Search for the cell housing the specified text and yield its (X, Y) center coordinate. 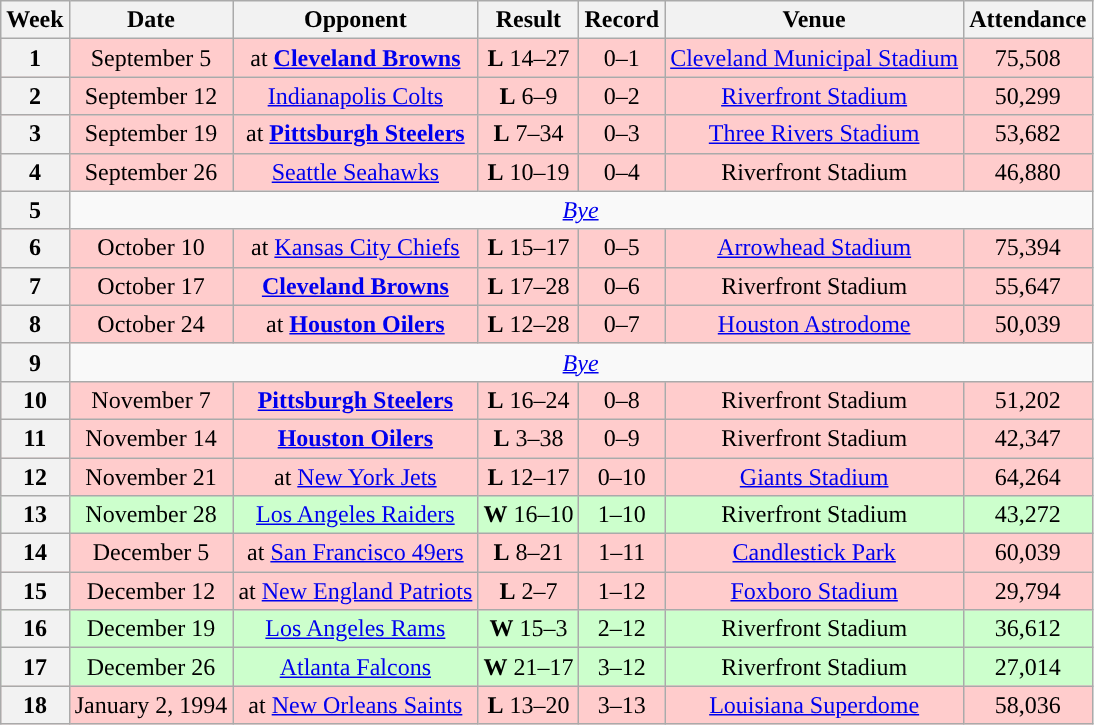
Record (622, 20)
at Kansas City Chiefs (356, 248)
50,299 (1028, 96)
6 (35, 248)
51,202 (1028, 400)
at New England Patriots (356, 591)
L 16–24 (528, 400)
0–7 (622, 324)
2 (35, 96)
Arrowhead Stadium (814, 248)
55,647 (1028, 286)
Houston Oilers (356, 438)
3–13 (622, 705)
Venue (814, 20)
15 (35, 591)
0–3 (622, 134)
September 19 (151, 134)
3–12 (622, 667)
1–10 (622, 515)
64,264 (1028, 477)
11 (35, 438)
L 13–20 (528, 705)
Cleveland Browns (356, 286)
November 14 (151, 438)
Cleveland Municipal Stadium (814, 58)
Atlanta Falcons (356, 667)
58,036 (1028, 705)
Attendance (1028, 20)
W 21–17 (528, 667)
September 12 (151, 96)
18 (35, 705)
December 12 (151, 591)
L 12–28 (528, 324)
1 (35, 58)
12 (35, 477)
10 (35, 400)
5 (35, 210)
3 (35, 134)
2–12 (622, 629)
13 (35, 515)
1–12 (622, 591)
Foxboro Stadium (814, 591)
Seattle Seahawks (356, 172)
4 (35, 172)
November 21 (151, 477)
0–8 (622, 400)
Result (528, 20)
W 15–3 (528, 629)
9 (35, 362)
at San Francisco 49ers (356, 553)
0–10 (622, 477)
at Houston Oilers (356, 324)
Opponent (356, 20)
Candlestick Park (814, 553)
L 15–17 (528, 248)
November 7 (151, 400)
Three Rivers Stadium (814, 134)
1–11 (622, 553)
Pittsburgh Steelers (356, 400)
50,039 (1028, 324)
at Pittsburgh Steelers (356, 134)
December 5 (151, 553)
at New York Jets (356, 477)
Louisiana Superdome (814, 705)
L 10–19 (528, 172)
January 2, 1994 (151, 705)
L 12–17 (528, 477)
L 17–28 (528, 286)
0–1 (622, 58)
Los Angeles Raiders (356, 515)
0–9 (622, 438)
October 10 (151, 248)
October 17 (151, 286)
53,682 (1028, 134)
Week (35, 20)
December 19 (151, 629)
L 8–21 (528, 553)
L 7–34 (528, 134)
0–2 (622, 96)
October 24 (151, 324)
75,508 (1028, 58)
0–4 (622, 172)
L 6–9 (528, 96)
60,039 (1028, 553)
Houston Astrodome (814, 324)
29,794 (1028, 591)
75,394 (1028, 248)
September 5 (151, 58)
7 (35, 286)
L 3–38 (528, 438)
42,347 (1028, 438)
17 (35, 667)
at Cleveland Browns (356, 58)
27,014 (1028, 667)
16 (35, 629)
Indianapolis Colts (356, 96)
14 (35, 553)
September 26 (151, 172)
December 26 (151, 667)
0–5 (622, 248)
Giants Stadium (814, 477)
Los Angeles Rams (356, 629)
W 16–10 (528, 515)
at New Orleans Saints (356, 705)
43,272 (1028, 515)
L 14–27 (528, 58)
Date (151, 20)
8 (35, 324)
36,612 (1028, 629)
November 28 (151, 515)
L 2–7 (528, 591)
0–6 (622, 286)
46,880 (1028, 172)
